Extract the [x, y] coordinate from the center of the cell holding the provided text.  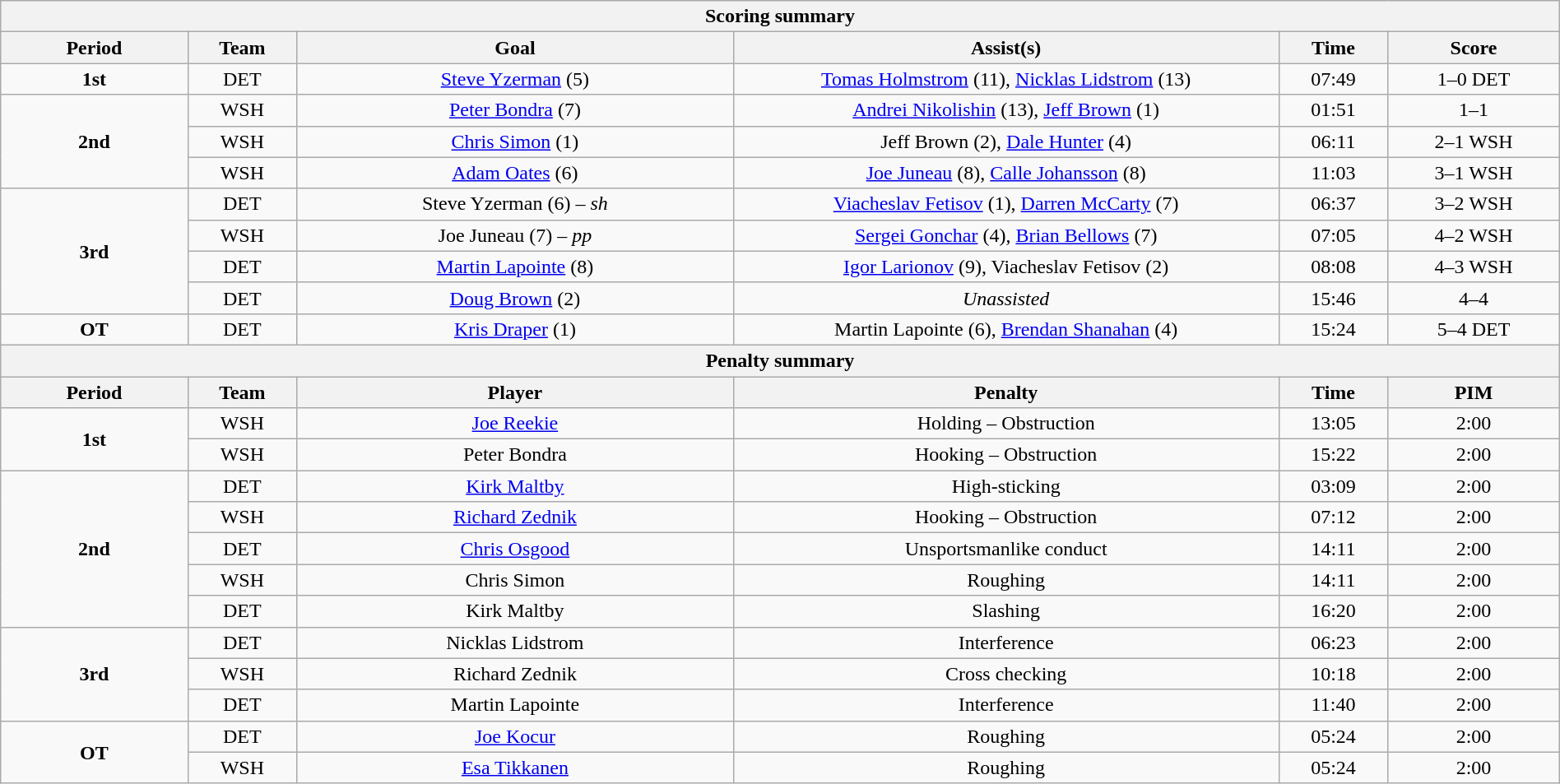
4–3 WSH [1474, 267]
4–2 WSH [1474, 235]
10:18 [1333, 674]
Chris Osgood [515, 549]
Steve Yzerman (6) – sh [515, 204]
06:23 [1333, 643]
Martin Lapointe (6), Brendan Shanahan (4) [1005, 329]
5–4 DET [1474, 329]
06:37 [1333, 204]
Player [515, 392]
Martin Lapointe (8) [515, 267]
4–4 [1474, 298]
3–2 WSH [1474, 204]
Assist(s) [1005, 48]
Jeff Brown (2), Dale Hunter (4) [1005, 141]
Martin Lapointe [515, 705]
Steve Yzerman (5) [515, 79]
16:20 [1333, 611]
15:46 [1333, 298]
Chris Simon [515, 580]
Cross checking [1005, 674]
Slashing [1005, 611]
2–1 WSH [1474, 141]
Chris Simon (1) [515, 141]
Adam Oates (6) [515, 173]
Tomas Holmstrom (11), Nicklas Lidstrom (13) [1005, 79]
Unsportsmanlike conduct [1005, 549]
1–1 [1474, 110]
Score [1474, 48]
Joe Reekie [515, 424]
07:05 [1333, 235]
Viacheslav Fetisov (1), Darren McCarty (7) [1005, 204]
Peter Bondra [515, 455]
07:12 [1333, 517]
11:40 [1333, 705]
Esa Tikkanen [515, 768]
06:11 [1333, 141]
Goal [515, 48]
15:24 [1333, 329]
Joe Juneau (8), Calle Johansson (8) [1005, 173]
Penalty [1005, 392]
1–0 DET [1474, 79]
13:05 [1333, 424]
3–1 WSH [1474, 173]
07:49 [1333, 79]
High-sticking [1005, 486]
Nicklas Lidstrom [515, 643]
Penalty summary [780, 360]
11:03 [1333, 173]
15:22 [1333, 455]
Doug Brown (2) [515, 298]
Sergei Gonchar (4), Brian Bellows (7) [1005, 235]
01:51 [1333, 110]
03:09 [1333, 486]
Joe Juneau (7) – pp [515, 235]
PIM [1474, 392]
Andrei Nikolishin (13), Jeff Brown (1) [1005, 110]
Scoring summary [780, 16]
Joe Kocur [515, 736]
08:08 [1333, 267]
Unassisted [1005, 298]
Holding – Obstruction [1005, 424]
Kris Draper (1) [515, 329]
Peter Bondra (7) [515, 110]
Igor Larionov (9), Viacheslav Fetisov (2) [1005, 267]
